Provide the (x, y) coordinate of the cell's center where the given text is located.  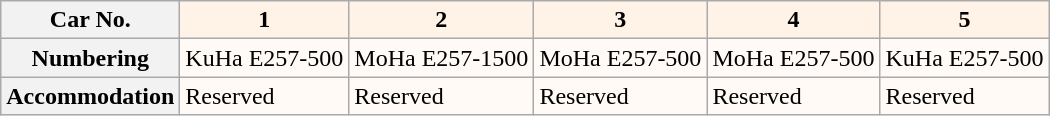
4 (794, 20)
Car No. (90, 20)
1 (264, 20)
Accommodation (90, 96)
5 (964, 20)
Numbering (90, 58)
MoHa E257-1500 (442, 58)
2 (442, 20)
3 (620, 20)
